Search for the cell housing the specified text and yield its (X, Y) center coordinate. 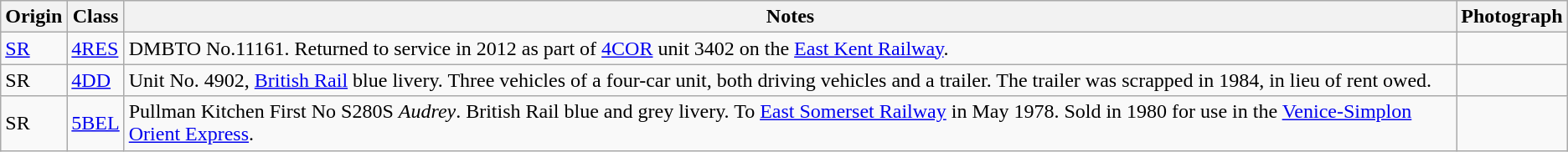
4DD (95, 80)
DMBTO No.11161. Returned to service in 2012 as part of 4COR unit 3402 on the East Kent Railway. (791, 48)
5BEL (95, 124)
Notes (791, 17)
Origin (34, 17)
Photograph (1512, 17)
Class (95, 17)
4RES (95, 48)
